Locate the cell with the specified text and output its [X, Y] center coordinate. 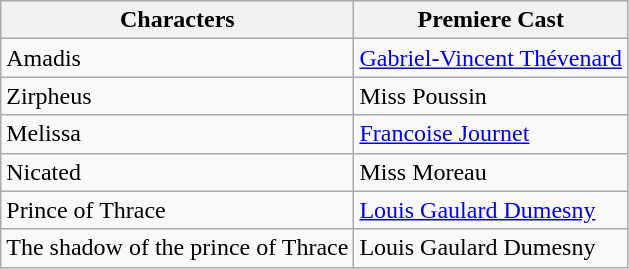
Miss Poussin [491, 96]
The shadow of the prince of Thrace [178, 248]
Prince of Thrace [178, 210]
Francoise Journet [491, 134]
Zirpheus [178, 96]
Miss Moreau [491, 172]
Premiere Cast [491, 20]
Nicated [178, 172]
Gabriel-Vincent Thévenard [491, 58]
Amadis [178, 58]
Melissa [178, 134]
Characters [178, 20]
